Scan for the cell matching the given text and deliver its [X, Y] coordinate at center. 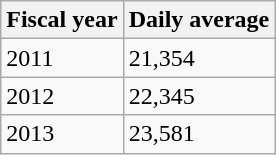
2011 [62, 58]
Fiscal year [62, 20]
2013 [62, 134]
Daily average [199, 20]
21,354 [199, 58]
22,345 [199, 96]
23,581 [199, 134]
2012 [62, 96]
